Extract the (x, y) coordinate from the center of the cell holding the provided text.  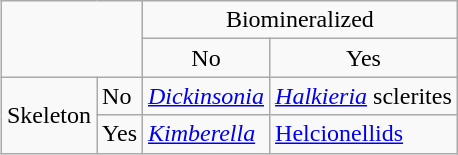
Biomineralized (300, 20)
Skeleton (48, 115)
Dickinsonia (206, 96)
Halkieria sclerites (364, 96)
Kimberella (206, 134)
Helcionellids (364, 134)
